Identify which cell holds the provided text, then report its (x, y) central coordinate. 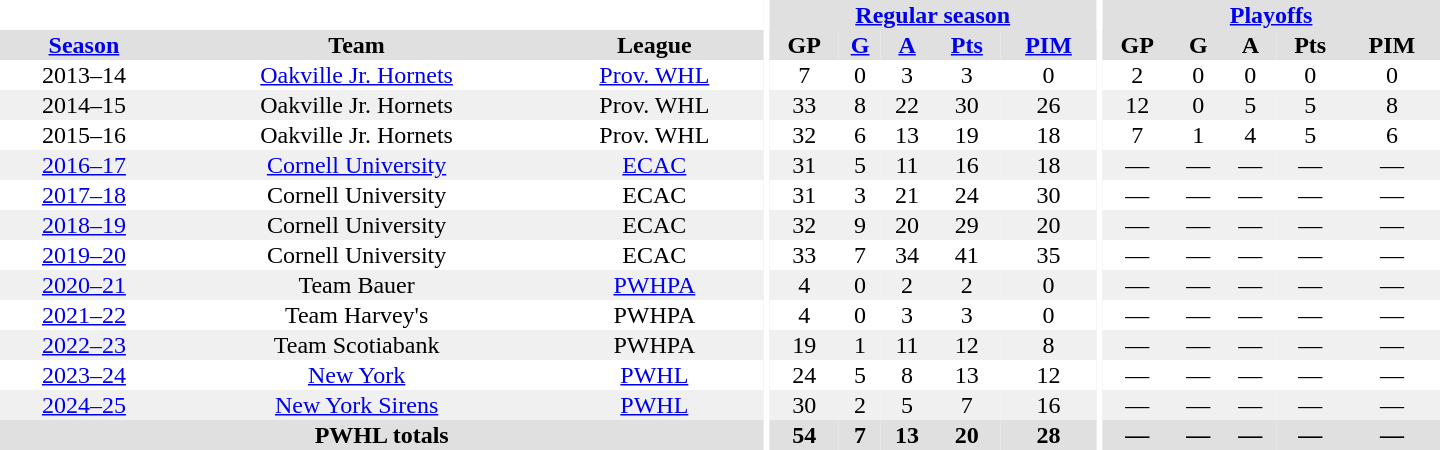
9 (860, 225)
2014–15 (84, 105)
26 (1049, 105)
41 (967, 255)
2024–25 (84, 405)
2015–16 (84, 135)
2021–22 (84, 315)
Team Bauer (356, 285)
League (654, 45)
New York Sirens (356, 405)
2020–21 (84, 285)
54 (804, 435)
22 (907, 105)
2018–19 (84, 225)
Playoffs (1271, 15)
2019–20 (84, 255)
21 (907, 195)
2023–24 (84, 375)
Team (356, 45)
35 (1049, 255)
2022–23 (84, 345)
34 (907, 255)
Team Scotiabank (356, 345)
Regular season (932, 15)
28 (1049, 435)
2013–14 (84, 75)
Season (84, 45)
Team Harvey's (356, 315)
2017–18 (84, 195)
29 (967, 225)
PWHL totals (382, 435)
New York (356, 375)
2016–17 (84, 165)
